From the cell containing the given text, extract its center point as (X, Y) coordinate. 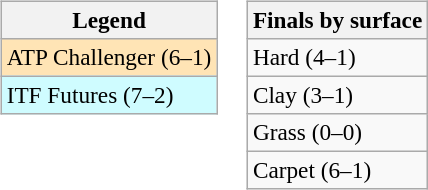
ATP Challenger (6–1) (108, 57)
Carpet (6–1) (337, 171)
Finals by surface (337, 20)
ITF Futures (7–2) (108, 95)
Clay (3–1) (337, 95)
Legend (108, 20)
Grass (0–0) (337, 133)
Hard (4–1) (337, 57)
